For the text-containing cell, return its midpoint in (x, y) coordinate format. 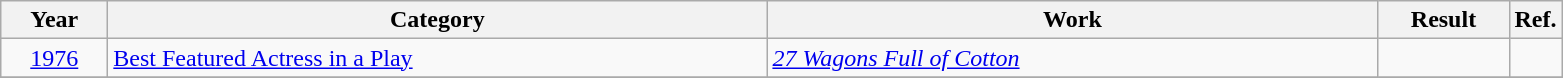
Ref. (1536, 20)
Year (54, 20)
Result (1444, 20)
1976 (54, 58)
27 Wagons Full of Cotton (1072, 58)
Work (1072, 20)
Category (438, 20)
Best Featured Actress in a Play (438, 58)
